Extract the (X, Y) coordinate from the center of the cell holding the provided text.  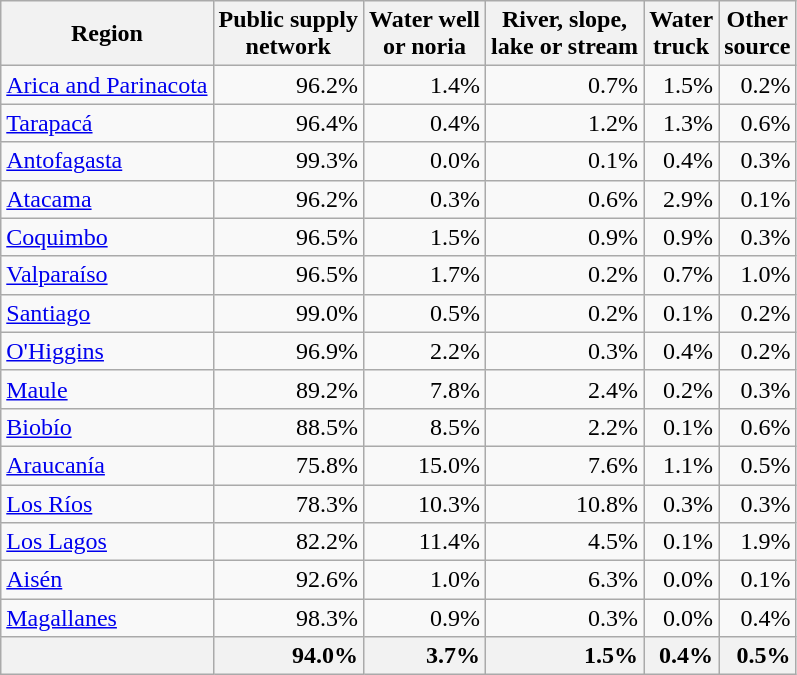
82.2% (288, 542)
4.5% (564, 542)
Araucanía (107, 465)
Coquimbo (107, 237)
78.3% (288, 503)
Los Lagos (107, 542)
Arica and Parinacota (107, 85)
Valparaíso (107, 275)
15.0% (425, 465)
7.6% (564, 465)
Santiago (107, 313)
94.0% (288, 656)
Magallanes (107, 618)
92.6% (288, 580)
Atacama (107, 199)
Maule (107, 389)
Antofagasta (107, 161)
2.9% (682, 199)
1.2% (564, 123)
1.9% (758, 542)
99.3% (288, 161)
1.1% (682, 465)
10.3% (425, 503)
2.4% (564, 389)
7.8% (425, 389)
96.4% (288, 123)
89.2% (288, 389)
O'Higgins (107, 351)
Region (107, 34)
Water wellor noria (425, 34)
1.3% (682, 123)
98.3% (288, 618)
99.0% (288, 313)
Aisén (107, 580)
10.8% (564, 503)
88.5% (288, 427)
Watertruck (682, 34)
River, slope,lake or stream (564, 34)
Biobío (107, 427)
1.7% (425, 275)
11.4% (425, 542)
3.7% (425, 656)
Public supplynetwork (288, 34)
Tarapacá (107, 123)
6.3% (564, 580)
96.9% (288, 351)
Othersource (758, 34)
8.5% (425, 427)
75.8% (288, 465)
Los Ríos (107, 503)
1.4% (425, 85)
